For the text-containing cell, return its midpoint in (x, y) coordinate format. 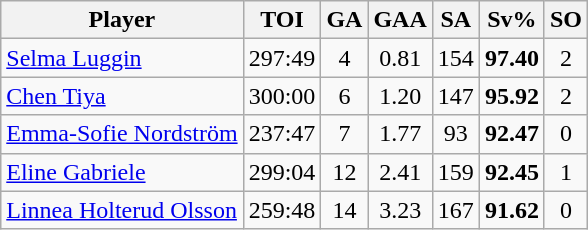
92.45 (512, 172)
12 (344, 172)
4 (344, 58)
237:47 (282, 134)
3.23 (400, 210)
97.40 (512, 58)
1.77 (400, 134)
TOI (282, 20)
Emma-Sofie Nordström (122, 134)
SO (566, 20)
147 (456, 96)
300:00 (282, 96)
1 (566, 172)
GA (344, 20)
1.20 (400, 96)
93 (456, 134)
GAA (400, 20)
2.41 (400, 172)
92.47 (512, 134)
159 (456, 172)
299:04 (282, 172)
Selma Luggin (122, 58)
7 (344, 134)
Player (122, 20)
6 (344, 96)
259:48 (282, 210)
91.62 (512, 210)
SA (456, 20)
0.81 (400, 58)
Linnea Holterud Olsson (122, 210)
297:49 (282, 58)
Chen Tiya (122, 96)
167 (456, 210)
154 (456, 58)
Eline Gabriele (122, 172)
14 (344, 210)
Sv% (512, 20)
95.92 (512, 96)
